Search for the cell housing the specified text and yield its (X, Y) center coordinate. 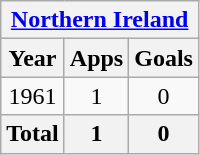
1961 (33, 96)
Year (33, 58)
Apps (96, 58)
Goals (164, 58)
Total (33, 134)
Northern Ireland (100, 20)
